Output the (X, Y) coordinate of the center of the cell containing the given text.  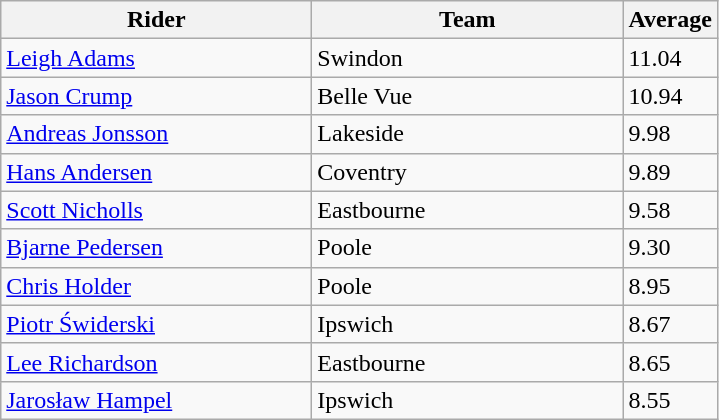
9.58 (670, 210)
Chris Holder (156, 286)
Jason Crump (156, 96)
Team (468, 20)
11.04 (670, 58)
Hans Andersen (156, 172)
Piotr Świderski (156, 324)
8.67 (670, 324)
Swindon (468, 58)
Scott Nicholls (156, 210)
10.94 (670, 96)
8.95 (670, 286)
Leigh Adams (156, 58)
Coventry (468, 172)
Jarosław Hampel (156, 400)
Average (670, 20)
8.55 (670, 400)
Bjarne Pedersen (156, 248)
Andreas Jonsson (156, 134)
Rider (156, 20)
Belle Vue (468, 96)
Lee Richardson (156, 362)
9.98 (670, 134)
Lakeside (468, 134)
8.65 (670, 362)
9.30 (670, 248)
9.89 (670, 172)
